Determine the [x, y] coordinate at the center of the cell enclosing the given text.  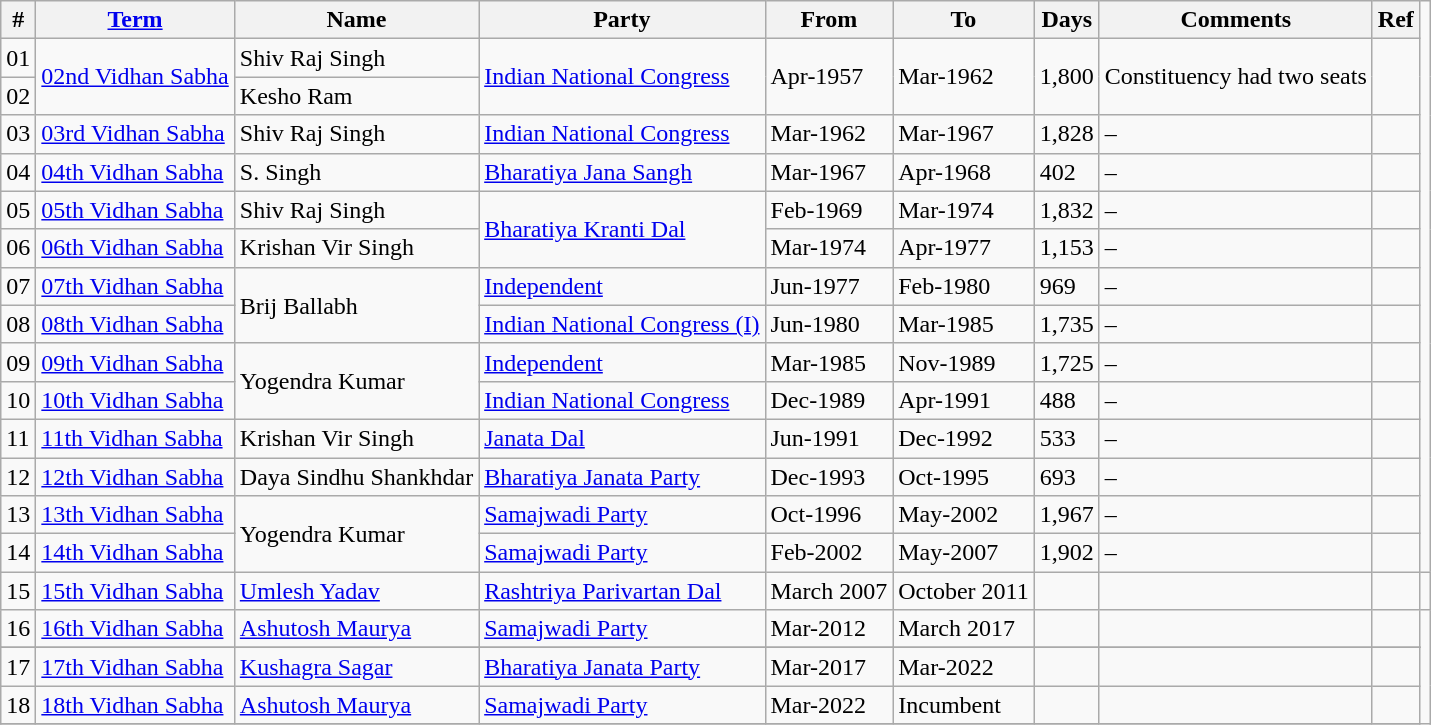
10 [18, 400]
09 [18, 362]
Name [356, 20]
15th Vidhan Sabha [135, 591]
Term [135, 20]
11 [18, 438]
16 [18, 629]
13th Vidhan Sabha [135, 515]
October 2011 [964, 591]
12 [18, 477]
03rd Vidhan Sabha [135, 134]
Days [1066, 20]
08 [18, 324]
Jun-1980 [829, 324]
969 [1066, 286]
Constituency had two seats [1236, 77]
08th Vidhan Sabha [135, 324]
Jun-1991 [829, 438]
May-2002 [964, 515]
1,967 [1066, 515]
13 [18, 515]
Bharatiya Jana Sangh [622, 172]
May-2007 [964, 553]
Oct-1995 [964, 477]
Feb-2002 [829, 553]
04 [18, 172]
Kushagra Sagar [356, 667]
17th Vidhan Sabha [135, 667]
Mar-2012 [829, 629]
10th Vidhan Sabha [135, 400]
1,735 [1066, 324]
Janata Dal [622, 438]
1,725 [1066, 362]
Indian National Congress (I) [622, 324]
Oct-1996 [829, 515]
402 [1066, 172]
1,153 [1066, 248]
# [18, 20]
Bharatiya Kranti Dal [622, 229]
March 2017 [964, 629]
04th Vidhan Sabha [135, 172]
533 [1066, 438]
Rashtriya Parivartan Dal [622, 591]
Jun-1977 [829, 286]
S. Singh [356, 172]
06th Vidhan Sabha [135, 248]
Dec-1989 [829, 400]
06 [18, 248]
Kesho Ram [356, 96]
05 [18, 210]
Apr-1957 [829, 77]
Daya Sindhu Shankhdar [356, 477]
Dec-1993 [829, 477]
05th Vidhan Sabha [135, 210]
14th Vidhan Sabha [135, 553]
1,902 [1066, 553]
Brij Ballabh [356, 305]
March 2007 [829, 591]
01 [18, 58]
17 [18, 667]
488 [1066, 400]
11th Vidhan Sabha [135, 438]
Party [622, 20]
16th Vidhan Sabha [135, 629]
18th Vidhan Sabha [135, 705]
Apr-1968 [964, 172]
1,832 [1066, 210]
02 [18, 96]
1,828 [1066, 134]
12th Vidhan Sabha [135, 477]
Apr-1991 [964, 400]
Nov-1989 [964, 362]
18 [18, 705]
Apr-1977 [964, 248]
Comments [1236, 20]
Incumbent [964, 705]
07th Vidhan Sabha [135, 286]
Ref [1396, 20]
03 [18, 134]
07 [18, 286]
Feb-1969 [829, 210]
09th Vidhan Sabha [135, 362]
1,800 [1066, 77]
02nd Vidhan Sabha [135, 77]
Dec-1992 [964, 438]
15 [18, 591]
693 [1066, 477]
From [829, 20]
To [964, 20]
Feb-1980 [964, 286]
Mar-2017 [829, 667]
Umlesh Yadav [356, 591]
14 [18, 553]
